Return the (x, y) coordinate for the center point of the cell that contains the specified text.  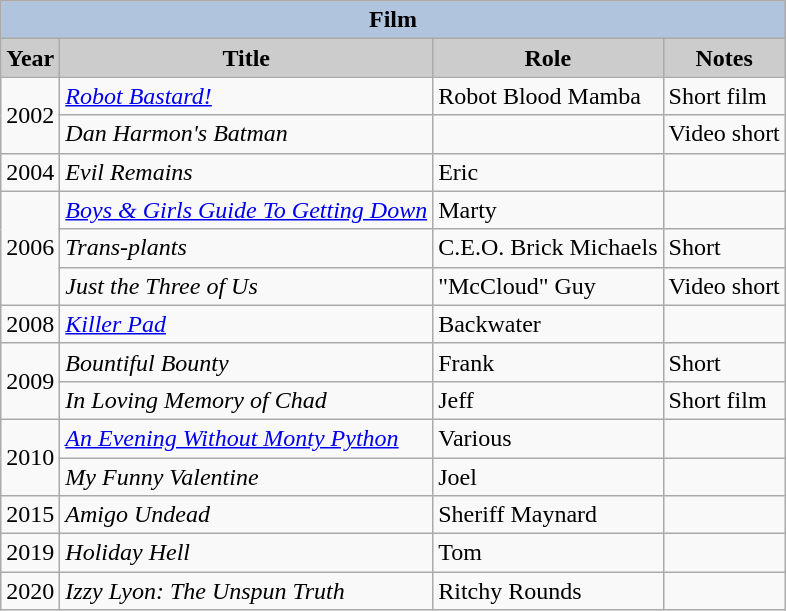
Role (548, 58)
Amigo Undead (246, 515)
Notes (724, 58)
Killer Pad (246, 324)
Robot Bastard! (246, 96)
Sheriff Maynard (548, 515)
Robot Blood Mamba (548, 96)
Holiday Hell (246, 553)
2020 (30, 591)
Film (394, 20)
Bountiful Bounty (246, 362)
An Evening Without Monty Python (246, 438)
C.E.O. Brick Michaels (548, 248)
Ritchy Rounds (548, 591)
Backwater (548, 324)
2008 (30, 324)
Trans-plants (246, 248)
Boys & Girls Guide To Getting Down (246, 210)
2006 (30, 248)
Evil Remains (246, 172)
Title (246, 58)
Dan Harmon's Batman (246, 134)
Joel (548, 477)
Just the Three of Us (246, 286)
In Loving Memory of Chad (246, 400)
2015 (30, 515)
Marty (548, 210)
Tom (548, 553)
2009 (30, 381)
"McCloud" Guy (548, 286)
Izzy Lyon: The Unspun Truth (246, 591)
My Funny Valentine (246, 477)
2004 (30, 172)
2010 (30, 457)
Various (548, 438)
2002 (30, 115)
Frank (548, 362)
Jeff (548, 400)
Year (30, 58)
Eric (548, 172)
2019 (30, 553)
